Determine the (x, y) coordinate at the center of the cell enclosing the given text.  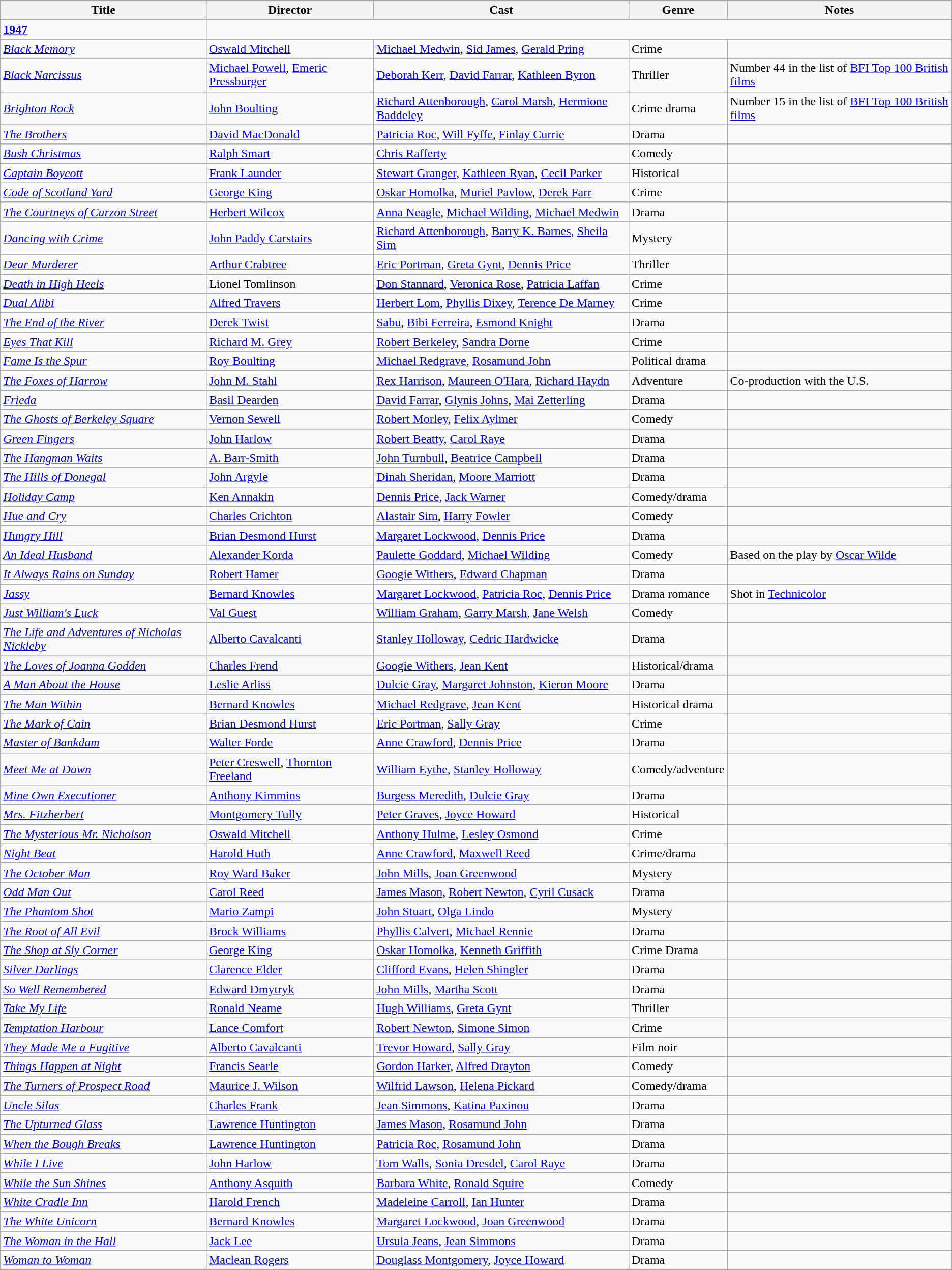
Robert Morley, Felix Aylmer (501, 419)
The Mark of Cain (104, 724)
Odd Man Out (104, 892)
John Mills, Joan Greenwood (501, 873)
Barbara White, Ronald Squire (501, 1182)
Ronald Neame (290, 1008)
Harold Huth (290, 853)
Notes (839, 10)
Temptation Harbour (104, 1028)
Carol Reed (290, 892)
David Farrar, Glynis Johns, Mai Zetterling (501, 400)
Walter Forde (290, 743)
Shot in Technicolor (839, 594)
Dear Murderer (104, 264)
Anne Crawford, Maxwell Reed (501, 853)
John Turnbull, Beatrice Campbell (501, 458)
Roy Ward Baker (290, 873)
Frieda (104, 400)
A. Barr-Smith (290, 458)
The Phantom Shot (104, 911)
The White Unicorn (104, 1221)
Things Happen at Night (104, 1066)
James Mason, Rosamund John (501, 1124)
Anthony Asquith (290, 1182)
John Mills, Martha Scott (501, 989)
Night Beat (104, 853)
The Foxes of Harrow (104, 381)
Margaret Lockwood, Dennis Price (501, 535)
Stewart Granger, Kathleen Ryan, Cecil Parker (501, 173)
Sabu, Bibi Ferreira, Esmond Knight (501, 323)
Douglass Montgomery, Joyce Howard (501, 1260)
Peter Graves, Joyce Howard (501, 815)
Cast (501, 10)
Chris Rafferty (501, 154)
Anna Neagle, Michael Wilding, Michael Medwin (501, 212)
Charles Frend (290, 666)
Take My Life (104, 1008)
The Upturned Glass (104, 1124)
A Man About the House (104, 685)
Jean Simmons, Katina Paxinou (501, 1105)
John Boulting (290, 108)
Genre (678, 10)
Uncle Silas (104, 1105)
The Loves of Joanna Godden (104, 666)
Arthur Crabtree (290, 264)
Anne Crawford, Dennis Price (501, 743)
The Root of All Evil (104, 931)
Dual Alibi (104, 303)
Vernon Sewell (290, 419)
Googie Withers, Edward Chapman (501, 574)
Ken Annakin (290, 497)
The Courtneys of Curzon Street (104, 212)
Michael Medwin, Sid James, Gerald Pring (501, 49)
Historical/drama (678, 666)
Madeleine Carroll, Ian Hunter (501, 1202)
Silver Darlings (104, 970)
Roy Boulting (290, 361)
Jack Lee (290, 1241)
The Woman in the Hall (104, 1241)
The October Man (104, 873)
William Graham, Garry Marsh, Jane Welsh (501, 613)
Drama romance (678, 594)
Master of Bankdam (104, 743)
The End of the River (104, 323)
Number 15 in the list of BFI Top 100 British films (839, 108)
The Mysterious Mr. Nicholson (104, 834)
Comedy/adventure (678, 769)
Adventure (678, 381)
Googie Withers, Jean Kent (501, 666)
While the Sun Shines (104, 1182)
Herbert Wilcox (290, 212)
Film noir (678, 1047)
So Well Remembered (104, 989)
Green Fingers (104, 439)
Gordon Harker, Alfred Drayton (501, 1066)
Death in High Heels (104, 283)
Crime/drama (678, 853)
Robert Beatty, Carol Raye (501, 439)
Charles Crichton (290, 516)
Alastair Sim, Harry Fowler (501, 516)
Eric Portman, Sally Gray (501, 724)
John M. Stahl (290, 381)
Co-production with the U.S. (839, 381)
Political drama (678, 361)
The Turners of Prospect Road (104, 1086)
Anthony Kimmins (290, 795)
Mrs. Fitzherbert (104, 815)
The Life and Adventures of Nicholas Nickleby (104, 639)
Leslie Arliss (290, 685)
Director (290, 10)
The Ghosts of Berkeley Square (104, 419)
Richard Attenborough, Carol Marsh, Hermione Baddeley (501, 108)
Tom Walls, Sonia Dresdel, Carol Raye (501, 1163)
Oskar Homolka, Muriel Pavlow, Derek Farr (501, 192)
Mine Own Executioner (104, 795)
Phyllis Calvert, Michael Rennie (501, 931)
Michael Powell, Emeric Pressburger (290, 75)
Patricia Roc, Will Fyffe, Finlay Currie (501, 134)
The Brothers (104, 134)
Dulcie Gray, Margaret Johnston, Kieron Moore (501, 685)
Code of Scotland Yard (104, 192)
Trevor Howard, Sally Gray (501, 1047)
An Ideal Husband (104, 555)
Captain Boycott (104, 173)
Eyes That Kill (104, 342)
Brock Williams (290, 931)
Dinah Sheridan, Moore Marriott (501, 477)
Rex Harrison, Maureen O'Hara, Richard Haydn (501, 381)
Ralph Smart (290, 154)
Wilfrid Lawson, Helena Pickard (501, 1086)
Stanley Holloway, Cedric Hardwicke (501, 639)
Paulette Goddard, Michael Wilding (501, 555)
David MacDonald (290, 134)
Alexander Korda (290, 555)
Frank Launder (290, 173)
Peter Creswell, Thornton Freeland (290, 769)
Black Narcissus (104, 75)
The Hills of Donegal (104, 477)
Burgess Meredith, Dulcie Gray (501, 795)
Richard M. Grey (290, 342)
Based on the play by Oscar Wilde (839, 555)
While I Live (104, 1163)
Historical drama (678, 704)
Meet Me at Dawn (104, 769)
Just William's Luck (104, 613)
William Eythe, Stanley Holloway (501, 769)
Harold French (290, 1202)
Crime Drama (678, 950)
Ursula Jeans, Jean Simmons (501, 1241)
Anthony Hulme, Lesley Osmond (501, 834)
Oskar Homolka, Kenneth Griffith (501, 950)
Francis Searle (290, 1066)
The Man Within (104, 704)
Jassy (104, 594)
Alfred Travers (290, 303)
It Always Rains on Sunday (104, 574)
Robert Hamer (290, 574)
Basil Dearden (290, 400)
Deborah Kerr, David Farrar, Kathleen Byron (501, 75)
Michael Redgrave, Jean Kent (501, 704)
Robert Newton, Simone Simon (501, 1028)
John Stuart, Olga Lindo (501, 911)
Title (104, 10)
Hue and Cry (104, 516)
1947 (104, 30)
The Hangman Waits (104, 458)
Crime drama (678, 108)
Black Memory (104, 49)
When the Bough Breaks (104, 1144)
Clifford Evans, Helen Shingler (501, 970)
Robert Berkeley, Sandra Dorne (501, 342)
Eric Portman, Greta Gynt, Dennis Price (501, 264)
Maurice J. Wilson (290, 1086)
Holiday Camp (104, 497)
Hungry Hill (104, 535)
They Made Me a Fugitive (104, 1047)
Montgomery Tully (290, 815)
Woman to Woman (104, 1260)
Derek Twist (290, 323)
Hugh Williams, Greta Gynt (501, 1008)
James Mason, Robert Newton, Cyril Cusack (501, 892)
Michael Redgrave, Rosamund John (501, 361)
Maclean Rogers (290, 1260)
Patricia Roc, Rosamund John (501, 1144)
Fame Is the Spur (104, 361)
Dennis Price, Jack Warner (501, 497)
Bush Christmas (104, 154)
White Cradle Inn (104, 1202)
Margaret Lockwood, Joan Greenwood (501, 1221)
John Paddy Carstairs (290, 238)
John Argyle (290, 477)
Lance Comfort (290, 1028)
Herbert Lom, Phyllis Dixey, Terence De Marney (501, 303)
Richard Attenborough, Barry K. Barnes, Sheila Sim (501, 238)
Clarence Elder (290, 970)
Edward Dmytryk (290, 989)
Charles Frank (290, 1105)
Brighton Rock (104, 108)
Number 44 in the list of BFI Top 100 British films (839, 75)
The Shop at Sly Corner (104, 950)
Lionel Tomlinson (290, 283)
Margaret Lockwood, Patricia Roc, Dennis Price (501, 594)
Mario Zampi (290, 911)
Val Guest (290, 613)
Dancing with Crime (104, 238)
Don Stannard, Veronica Rose, Patricia Laffan (501, 283)
